Locate the cell with the specified text and output its (X, Y) center coordinate. 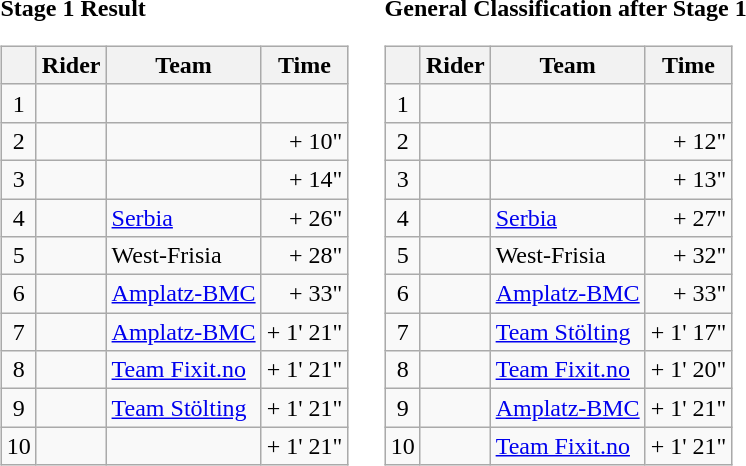
+ 27" (688, 217)
+ 32" (688, 256)
+ 1' 20" (688, 370)
+ 14" (304, 179)
+ 28" (304, 256)
+ 26" (304, 217)
+ 10" (304, 141)
+ 12" (688, 141)
+ 1' 17" (688, 332)
+ 13" (688, 179)
